Locate the cell with the specified text and output its (x, y) center coordinate. 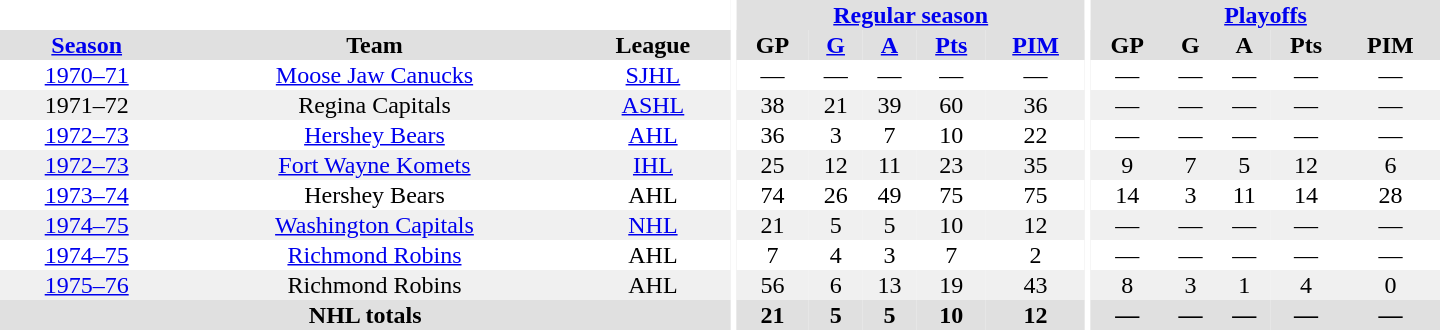
Fort Wayne Komets (374, 165)
Playoffs (1266, 15)
49 (890, 195)
23 (951, 165)
League (654, 45)
Regina Capitals (374, 105)
43 (1036, 285)
74 (772, 195)
56 (772, 285)
22 (1036, 135)
2 (1036, 255)
Regular season (910, 15)
25 (772, 165)
0 (1390, 285)
9 (1127, 165)
1975–76 (86, 285)
1 (1244, 285)
Team (374, 45)
Season (86, 45)
26 (836, 195)
35 (1036, 165)
28 (1390, 195)
NHL totals (365, 315)
60 (951, 105)
1973–74 (86, 195)
39 (890, 105)
SJHL (654, 75)
13 (890, 285)
1970–71 (86, 75)
NHL (654, 225)
ASHL (654, 105)
IHL (654, 165)
Moose Jaw Canucks (374, 75)
38 (772, 105)
19 (951, 285)
1971–72 (86, 105)
Washington Capitals (374, 225)
8 (1127, 285)
